Extract the (x, y) coordinate from the center of the cell holding the provided text.  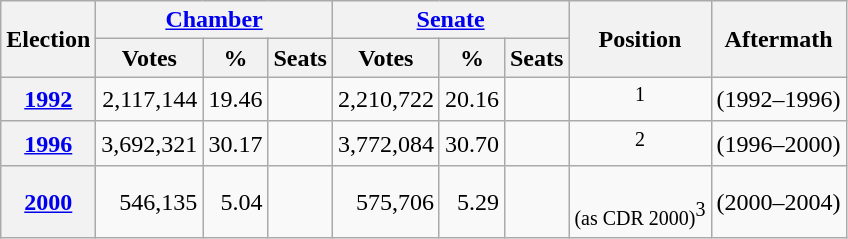
20.16 (472, 100)
5.29 (472, 202)
(1992–1996) (778, 100)
575,706 (386, 202)
2,117,144 (150, 100)
(2000–2004) (778, 202)
30.70 (472, 144)
Position (640, 39)
(as CDR 2000)3 (640, 202)
Aftermath (778, 39)
2000 (48, 202)
1992 (48, 100)
1 (640, 100)
(1996–2000) (778, 144)
2 (640, 144)
2,210,722 (386, 100)
1996 (48, 144)
3,772,084 (386, 144)
5.04 (236, 202)
19.46 (236, 100)
30.17 (236, 144)
Election (48, 39)
546,135 (150, 202)
Senate (450, 20)
Chamber (214, 20)
3,692,321 (150, 144)
